For the text-containing cell, return its midpoint in (X, Y) coordinate format. 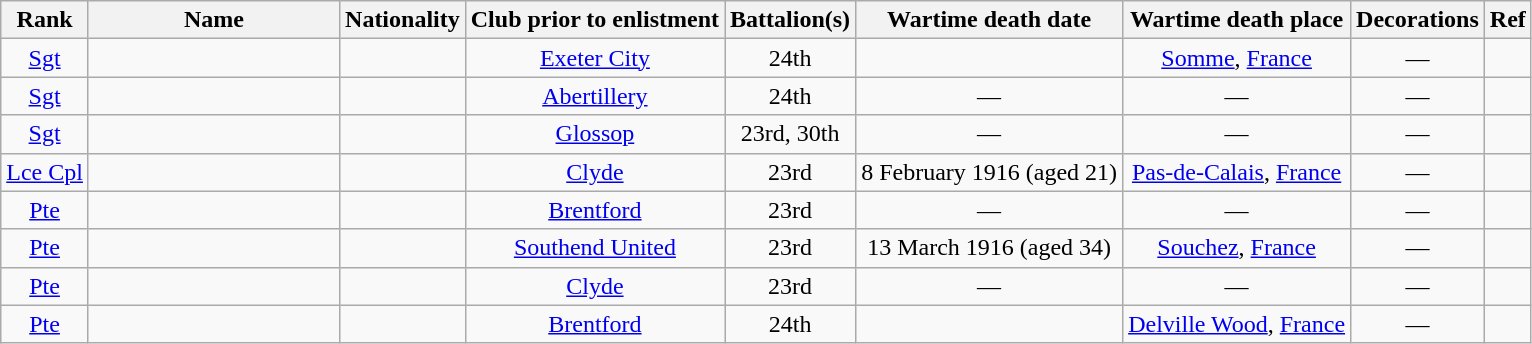
Glossop (594, 134)
Souchez, France (1237, 248)
Name (214, 20)
Somme, France (1237, 58)
Nationality (403, 20)
Rank (45, 20)
Southend United (594, 248)
Pas-de-Calais, France (1237, 172)
Wartime death place (1237, 20)
Club prior to enlistment (594, 20)
Battalion(s) (790, 20)
Exeter City (594, 58)
Wartime death date (990, 20)
Ref (1508, 20)
Delville Wood, France (1237, 324)
Lce Cpl (45, 172)
Abertillery (594, 96)
13 March 1916 (aged 34) (990, 248)
23rd, 30th (790, 134)
8 February 1916 (aged 21) (990, 172)
Decorations (1418, 20)
